Return (x, y) of the center of cell containing provided text 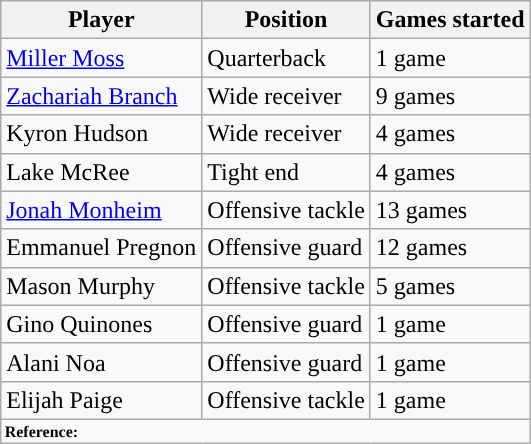
5 games (450, 286)
Player (102, 20)
Zachariah Branch (102, 96)
Mason Murphy (102, 286)
Jonah Monheim (102, 210)
Lake McRee (102, 172)
Alani Noa (102, 362)
Miller Moss (102, 58)
Quarterback (286, 58)
Games started (450, 20)
Reference: (266, 431)
Tight end (286, 172)
Kyron Hudson (102, 134)
12 games (450, 248)
Elijah Paige (102, 400)
13 games (450, 210)
Gino Quinones (102, 324)
9 games (450, 96)
Position (286, 20)
Emmanuel Pregnon (102, 248)
